Find where the given text appears and provide that cell's center as (X, Y) coordinate. 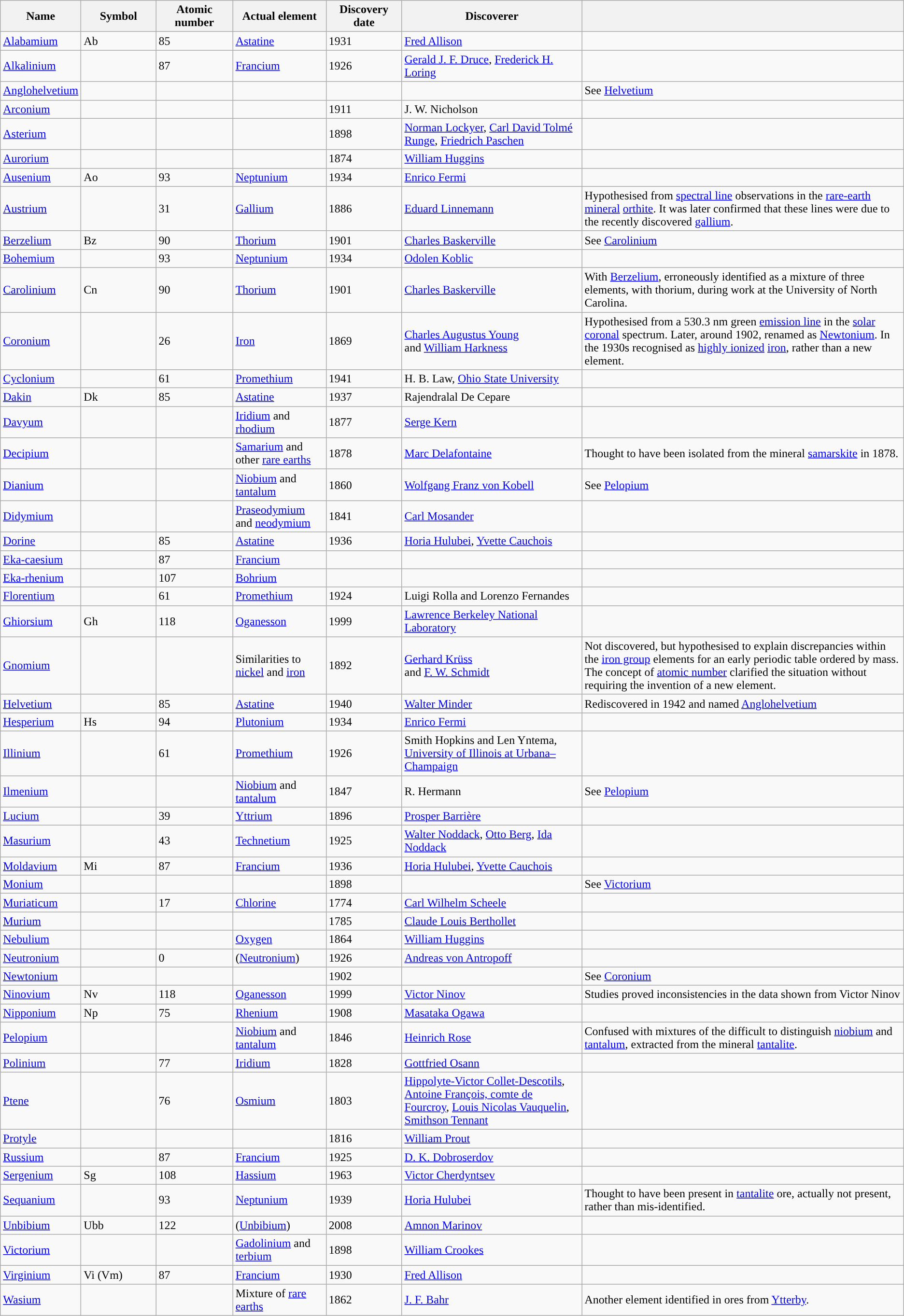
Protyle (41, 1138)
1940 (364, 703)
Illinium (41, 753)
Amnon Marinov (492, 1225)
Florentium (41, 596)
Rediscovered in 1942 and named Anglohelvetium (743, 703)
122 (194, 1225)
Hesperium (41, 722)
Coronium (41, 341)
Davyum (41, 422)
1874 (364, 159)
D. K. Dobroserdov (492, 1157)
Sequanium (41, 1200)
Ubb (119, 1225)
1864 (364, 939)
Dorine (41, 541)
1878 (364, 454)
R. Hermann (492, 791)
With Berzelium, erroneously identified as a mixture of three elements, with thorium, during work at the University of North Carolina. (743, 290)
Thought to have been present in tantalite ore, actually not present, rather than mis-identified. (743, 1200)
Discoverer (492, 16)
Eduard Linnemann (492, 209)
Carl Wilhelm Scheele (492, 903)
Samarium and other rare earths (279, 454)
Murium (41, 921)
Iron (279, 341)
Osmium (279, 1101)
1828 (364, 1063)
Rhenium (279, 1013)
1931 (364, 41)
1930 (364, 1275)
Confused with mixtures of the difficult to distinguish niobium and tantalum, extracted from the mineral tantalite. (743, 1038)
75 (194, 1013)
Luigi Rolla and Lorenzo Fernandes (492, 596)
1841 (364, 517)
26 (194, 341)
Russium (41, 1157)
Asterium (41, 134)
43 (194, 841)
Plutonium (279, 722)
Actual element (279, 16)
39 (194, 816)
Decipium (41, 454)
See Carolinium (743, 240)
Hs (119, 722)
Ilmenium (41, 791)
Cyclonium (41, 379)
Carolinium (41, 290)
Andreas von Antropoff (492, 958)
17 (194, 903)
Victor Ninov (492, 994)
(Unbibium) (279, 1225)
Monium (41, 884)
Yttrium (279, 816)
Another element identified in ores from Ytterby. (743, 1300)
77 (194, 1063)
Austrium (41, 209)
Gerald J. F. Druce, Frederick H. Loring (492, 66)
Similarities to nickel and iron (279, 665)
Ab (119, 41)
Thought to have been isolated from the mineral samarskite in 1878. (743, 454)
1924 (364, 596)
Bohrium (279, 578)
Victorium (41, 1250)
Ao (119, 177)
Anglohelvetium (41, 91)
Np (119, 1013)
Ninovium (41, 994)
Gallium (279, 209)
Odolen Koblic (492, 258)
Gerhard Krüss and F. W. Schmidt (492, 665)
Carl Mosander (492, 517)
Chlorine (279, 903)
Gadolinium and terbium (279, 1250)
Serge Kern (492, 422)
Sergenium (41, 1176)
Muriaticum (41, 903)
Victor Cherdyntsev (492, 1176)
Gottfried Osann (492, 1063)
Eka-caesium (41, 560)
J. F. Bahr (492, 1300)
1846 (364, 1038)
J. W. Nicholson (492, 109)
2008 (364, 1225)
Rajendralal De Cepare (492, 397)
1892 (364, 665)
Pelopium (41, 1038)
1877 (364, 422)
1886 (364, 209)
See Coronium (743, 976)
See Victorium (743, 884)
107 (194, 578)
Unbibium (41, 1225)
Technetium (279, 841)
0 (194, 958)
1785 (364, 921)
Iridium and rhodium (279, 422)
Vi (Vm) (119, 1275)
Berzelium (41, 240)
1869 (364, 341)
Lawrence Berkeley National Laboratory (492, 621)
Ghiorsium (41, 621)
Studies proved inconsistencies in the data shown from Victor Ninov (743, 994)
1896 (364, 816)
Eka-rhenium (41, 578)
108 (194, 1176)
Lucium (41, 816)
Hippolyte-Victor Collet-Descotils, Antoine François, comte de Fourcroy, Louis Nicolas Vauquelin, Smithson Tennant (492, 1101)
Helvetium (41, 703)
Arconium (41, 109)
Marc Delafontaine (492, 454)
Moldavium (41, 866)
76 (194, 1101)
Horia Hulubei (492, 1200)
Name (41, 16)
Dianium (41, 485)
Iridium (279, 1063)
Heinrich Rose (492, 1038)
Walter Minder (492, 703)
Dakin (41, 397)
Polinium (41, 1063)
Mixture of rare earths (279, 1300)
1911 (364, 109)
94 (194, 722)
See Helvetium (743, 91)
Sg (119, 1176)
William Prout (492, 1138)
Hassium (279, 1176)
1860 (364, 485)
Claude Louis Berthollet (492, 921)
Newtonium (41, 976)
Alkalinium (41, 66)
Praseodymium and neodymium (279, 517)
Walter Noddack, Otto Berg, Ida Noddack (492, 841)
Aurorium (41, 159)
1862 (364, 1300)
1908 (364, 1013)
Atomic number (194, 16)
Oxygen (279, 939)
1902 (364, 976)
Ptene (41, 1101)
Prosper Barrière (492, 816)
Nv (119, 994)
Charles Augustus Young and William Harkness (492, 341)
Symbol (119, 16)
William Crookes (492, 1250)
31 (194, 209)
1939 (364, 1200)
(Neutronium) (279, 958)
Alabamium (41, 41)
Virginium (41, 1275)
Cn (119, 290)
Neutronium (41, 958)
1963 (364, 1176)
1816 (364, 1138)
Didymium (41, 517)
Wasium (41, 1300)
Nipponium (41, 1013)
1937 (364, 397)
Gh (119, 621)
Norman Lockyer, Carl David Tolmé Runge, Friedrich Paschen (492, 134)
1803 (364, 1101)
1941 (364, 379)
Wolfgang Franz von Kobell (492, 485)
Bohemium (41, 258)
Smith Hopkins and Len Yntema, University of Illinois at Urbana–Champaign (492, 753)
Discovery date (364, 16)
Nebulium (41, 939)
H. B. Law, Ohio State University (492, 379)
1774 (364, 903)
Gnomium (41, 665)
Mi (119, 866)
Masataka Ogawa (492, 1013)
Ausenium (41, 177)
1847 (364, 791)
Bz (119, 240)
Masurium (41, 841)
Dk (119, 397)
